Provide the (X, Y) coordinate of the cell's center where the given text is located.  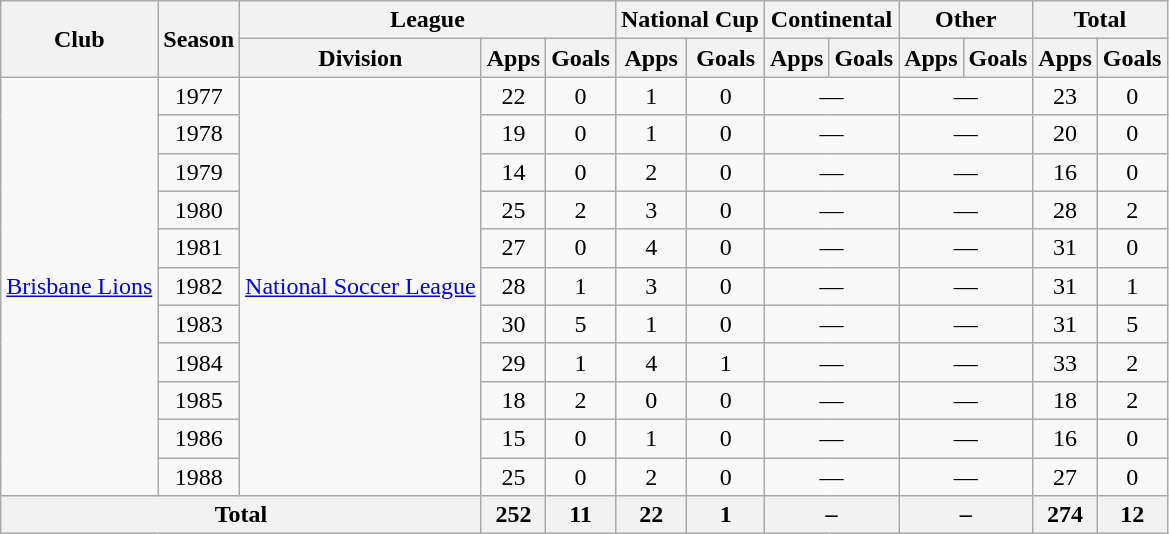
29 (513, 362)
1977 (199, 96)
19 (513, 134)
11 (581, 515)
Continental (831, 20)
League (428, 20)
Brisbane Lions (80, 286)
1984 (199, 362)
Division (361, 58)
252 (513, 515)
23 (1065, 96)
1980 (199, 210)
274 (1065, 515)
1978 (199, 134)
14 (513, 172)
33 (1065, 362)
20 (1065, 134)
12 (1132, 515)
1988 (199, 477)
30 (513, 324)
National Cup (690, 20)
1979 (199, 172)
Other (966, 20)
National Soccer League (361, 286)
1985 (199, 400)
1982 (199, 286)
1986 (199, 438)
Club (80, 39)
Season (199, 39)
1983 (199, 324)
1981 (199, 248)
15 (513, 438)
